Scan for the cell matching the given text and deliver its (x, y) coordinate at center. 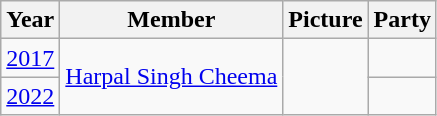
2017 (30, 58)
Party (402, 20)
Year (30, 20)
Picture (326, 20)
Harpal Singh Cheema (172, 77)
Member (172, 20)
2022 (30, 96)
